Pinpoint the cell where the given text exists, returning its (x, y) midpoint coordinate. 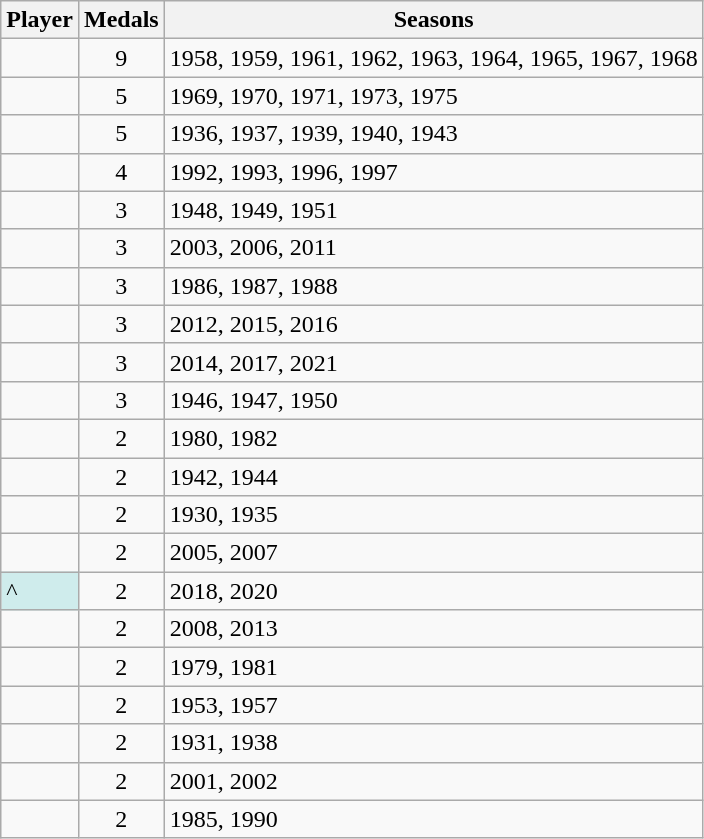
1969, 1970, 1971, 1973, 1975 (434, 96)
1936, 1937, 1939, 1940, 1943 (434, 134)
2001, 2002 (434, 781)
1948, 1949, 1951 (434, 210)
^ (40, 591)
2005, 2007 (434, 553)
Seasons (434, 20)
Medals (121, 20)
Player (40, 20)
9 (121, 58)
1986, 1987, 1988 (434, 286)
2018, 2020 (434, 591)
1992, 1993, 1996, 1997 (434, 172)
1953, 1957 (434, 705)
2008, 2013 (434, 629)
2003, 2006, 2011 (434, 248)
1930, 1935 (434, 515)
1946, 1947, 1950 (434, 400)
1979, 1981 (434, 667)
2012, 2015, 2016 (434, 324)
1980, 1982 (434, 438)
1931, 1938 (434, 743)
2014, 2017, 2021 (434, 362)
1958, 1959, 1961, 1962, 1963, 1964, 1965, 1967, 1968 (434, 58)
1985, 1990 (434, 819)
4 (121, 172)
1942, 1944 (434, 477)
